Determine the [x, y] coordinate at the center of the cell enclosing the given text.  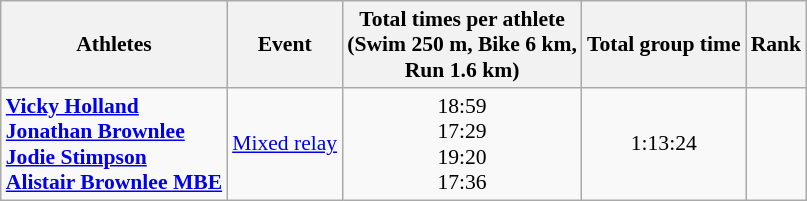
1:13:24 [664, 144]
Rank [776, 44]
18:5917:2919:2017:36 [462, 144]
Mixed relay [284, 144]
Athletes [114, 44]
Total times per athlete (Swim 250 m, Bike 6 km, Run 1.6 km) [462, 44]
Total group time [664, 44]
Vicky HollandJonathan BrownleeJodie StimpsonAlistair Brownlee MBE [114, 144]
Event [284, 44]
